Scan for the cell matching the given text and deliver its (X, Y) coordinate at center. 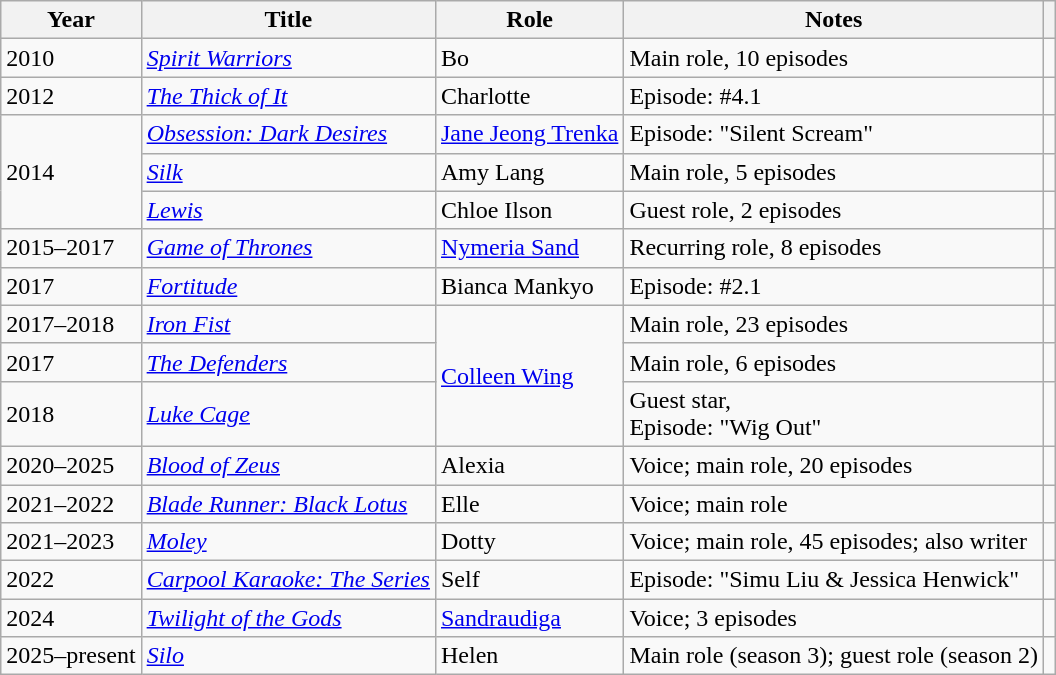
Title (288, 20)
2010 (71, 58)
2018 (71, 414)
Self (529, 580)
Episode: "Simu Liu & Jessica Henwick" (834, 580)
2015–2017 (71, 248)
Carpool Karaoke: The Series (288, 580)
Main role, 23 episodes (834, 324)
Sandraudiga (529, 618)
2025–present (71, 656)
Lewis (288, 210)
Charlotte (529, 96)
Main role (season 3); guest role (season 2) (834, 656)
Episode: "Silent Scream" (834, 134)
Bianca Mankyo (529, 286)
Main role, 6 episodes (834, 362)
Iron Fist (288, 324)
The Thick of It (288, 96)
Fortitude (288, 286)
Bo (529, 58)
2021–2022 (71, 503)
2020–2025 (71, 465)
Episode: #4.1 (834, 96)
Voice; main role, 20 episodes (834, 465)
Helen (529, 656)
Role (529, 20)
The Defenders (288, 362)
2017–2018 (71, 324)
Obsession: Dark Desires (288, 134)
Game of Thrones (288, 248)
Moley (288, 542)
Luke Cage (288, 414)
Voice; 3 episodes (834, 618)
Notes (834, 20)
2022 (71, 580)
Nymeria Sand (529, 248)
2024 (71, 618)
Year (71, 20)
Blade Runner: Black Lotus (288, 503)
2021–2023 (71, 542)
Spirit Warriors (288, 58)
Voice; main role, 45 episodes; also writer (834, 542)
Amy Lang (529, 172)
Chloe Ilson (529, 210)
Main role, 10 episodes (834, 58)
Main role, 5 episodes (834, 172)
Episode: #2.1 (834, 286)
Colleen Wing (529, 376)
Voice; main role (834, 503)
Recurring role, 8 episodes (834, 248)
Twilight of the Gods (288, 618)
Silo (288, 656)
Elle (529, 503)
Silk (288, 172)
2014 (71, 172)
2012 (71, 96)
Guest role, 2 episodes (834, 210)
Guest star,Episode: "Wig Out" (834, 414)
Alexia (529, 465)
Dotty (529, 542)
Jane Jeong Trenka (529, 134)
Blood of Zeus (288, 465)
